Pinpoint the cell where the given text exists, returning its [X, Y] midpoint coordinate. 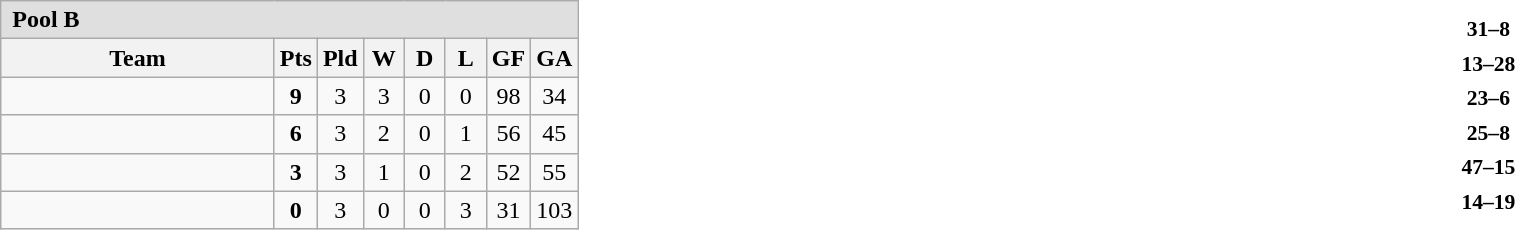
52 [508, 172]
Team [138, 58]
55 [554, 172]
103 [554, 210]
D [424, 58]
31 [508, 210]
Pld [340, 58]
9 [296, 96]
W [384, 58]
L [466, 58]
GA [554, 58]
34 [554, 96]
45 [554, 134]
6 [296, 134]
Pts [296, 58]
98 [508, 96]
Pool B [290, 20]
56 [508, 134]
GF [508, 58]
